Locate the cell with the specified text and output its [x, y] center coordinate. 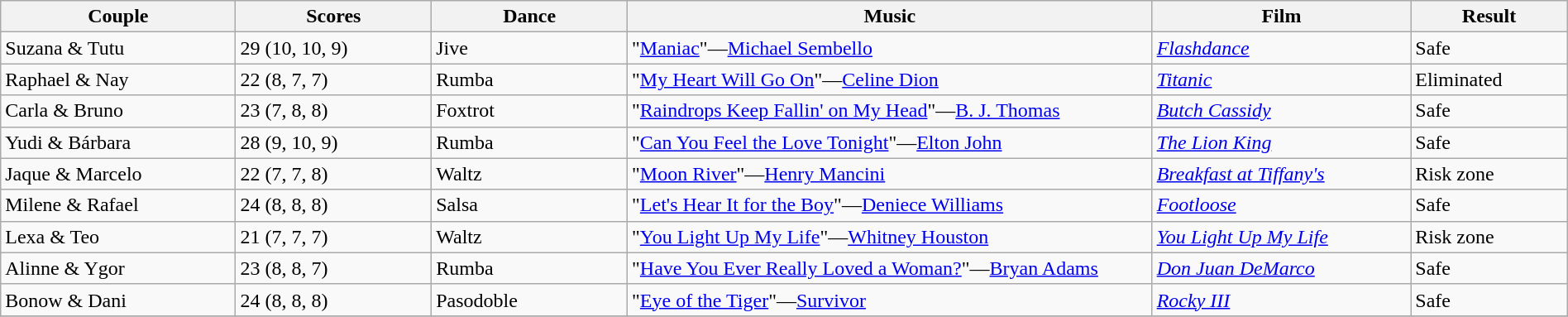
Don Juan DeMarco [1282, 268]
Footloose [1282, 205]
Titanic [1282, 79]
"Have You Ever Really Loved a Woman?"—Bryan Adams [890, 268]
Foxtrot [529, 111]
"You Light Up My Life"—Whitney Houston [890, 237]
Salsa [529, 205]
You Light Up My Life [1282, 237]
Suzana & Tutu [118, 48]
"Let's Hear It for the Boy"—Deniece Williams [890, 205]
Pasodoble [529, 300]
The Lion King [1282, 142]
28 (9, 10, 9) [334, 142]
"Can You Feel the Love Tonight"—Elton John [890, 142]
22 (8, 7, 7) [334, 79]
Raphael & Nay [118, 79]
Breakfast at Tiffany's [1282, 174]
"Moon River"—Henry Mancini [890, 174]
23 (7, 8, 8) [334, 111]
Butch Cassidy [1282, 111]
"My Heart Will Go On"—Celine Dion [890, 79]
22 (7, 7, 8) [334, 174]
Lexa & Teo [118, 237]
"Raindrops Keep Fallin' on My Head"—B. J. Thomas [890, 111]
21 (7, 7, 7) [334, 237]
Couple [118, 17]
23 (8, 8, 7) [334, 268]
Jive [529, 48]
Dance [529, 17]
Film [1282, 17]
Milene & Rafael [118, 205]
Flashdance [1282, 48]
Alinne & Ygor [118, 268]
Bonow & Dani [118, 300]
Carla & Bruno [118, 111]
Jaque & Marcelo [118, 174]
Rocky III [1282, 300]
"Eye of the Tiger"—Survivor [890, 300]
Yudi & Bárbara [118, 142]
Music [890, 17]
"Maniac"—Michael Sembello [890, 48]
Scores [334, 17]
Eliminated [1489, 79]
29 (10, 10, 9) [334, 48]
Result [1489, 17]
